Return the [x, y] coordinate for the center point of the cell that contains the specified text.  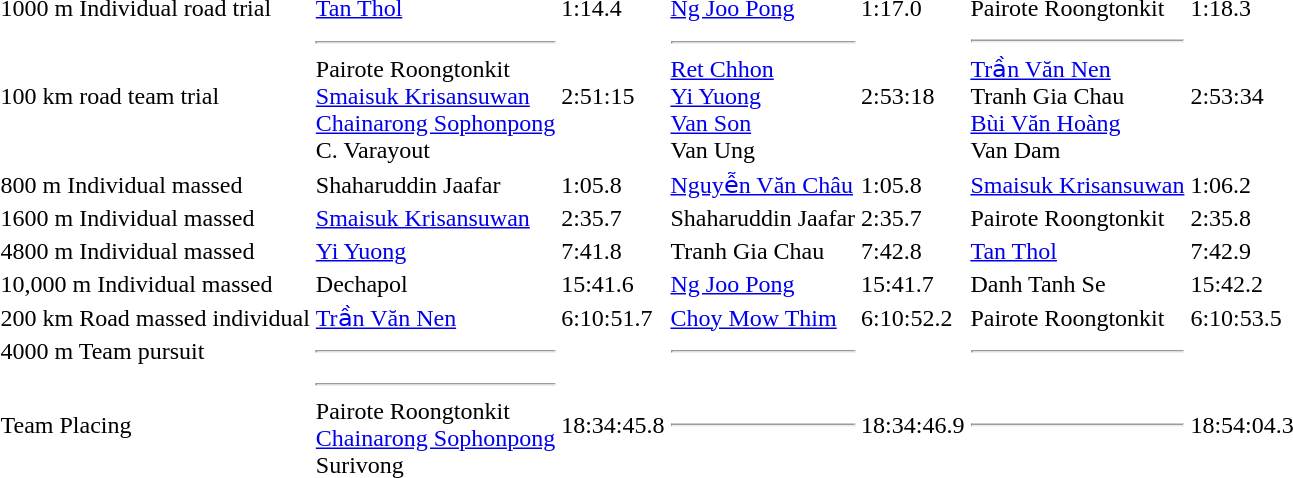
7:42.8 [913, 251]
15:41.6 [613, 284]
Trần Văn Nen [435, 318]
7:41.8 [613, 251]
Nguyễn Văn Châu [763, 184]
Yi Yuong [435, 251]
Ng Joo Pong [763, 284]
Dechapol [435, 284]
15:41.7 [913, 284]
Ret ChhonYi YuongVan SonVan Ung [763, 96]
6:10:51.7 [613, 318]
Choy Mow Thim [763, 318]
6:10:52.2 [913, 318]
Tranh Gia Chau [763, 251]
Tan Thol [1078, 251]
Trần Văn NenTranh Gia ChauBùi Văn HoàngVan Dam [1078, 96]
2:53:18 [913, 96]
2:51:15 [613, 96]
Danh Tanh Se [1078, 284]
Pairote RoongtonkitSmaisuk KrisansuwanChainarong SophonpongC. Varayout [435, 96]
